Determine the (X, Y) coordinate at the center of the cell enclosing the given text.  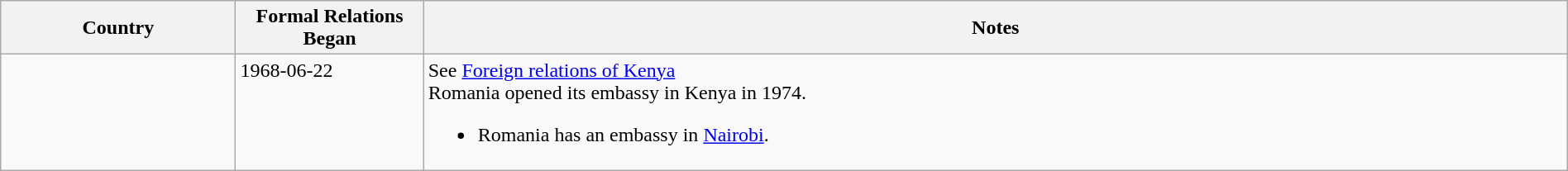
1968-06-22 (329, 112)
See Foreign relations of KenyaRomania opened its embassy in Kenya in 1974.Romania has an embassy in Nairobi. (996, 112)
Country (118, 28)
Formal Relations Began (329, 28)
Notes (996, 28)
